Return (X, Y) of the center of cell containing provided text 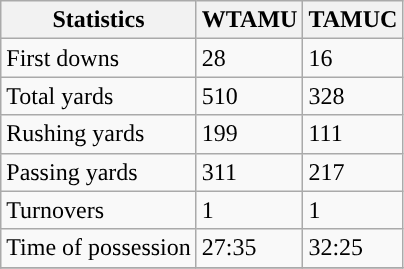
32:25 (353, 248)
328 (353, 96)
217 (353, 172)
27:35 (250, 248)
Time of possession (99, 248)
28 (250, 58)
Total yards (99, 96)
Statistics (99, 20)
Passing yards (99, 172)
Rushing yards (99, 134)
Turnovers (99, 210)
199 (250, 134)
510 (250, 96)
First downs (99, 58)
311 (250, 172)
16 (353, 58)
WTAMU (250, 20)
TAMUC (353, 20)
111 (353, 134)
